Return (x, y) of the center of cell containing provided text 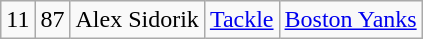
11 (18, 20)
Alex Sidorik (137, 20)
87 (52, 20)
Boston Yanks (350, 20)
Tackle (242, 20)
